Return the [X, Y] coordinate for the center point of the cell that contains the specified text.  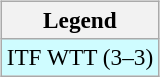
ITF WTT (3–3) [80, 57]
Legend [80, 20]
